For the text-containing cell, return its midpoint in [X, Y] coordinate format. 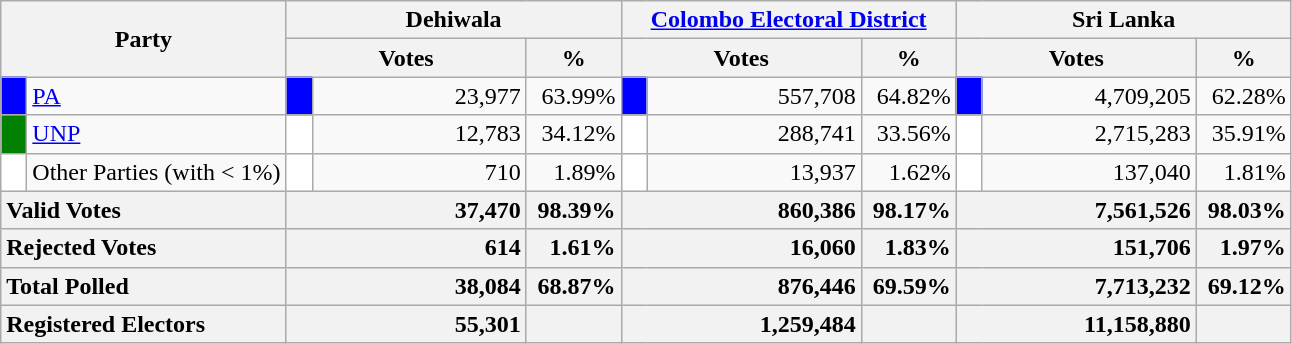
13,937 [754, 172]
4,709,205 [1089, 96]
860,386 [741, 210]
69.59% [908, 286]
Registered Electors [144, 324]
98.17% [908, 210]
55,301 [406, 324]
1.83% [908, 248]
288,741 [754, 134]
12,783 [419, 134]
1.81% [1244, 172]
Valid Votes [144, 210]
98.03% [1244, 210]
1.97% [1244, 248]
614 [406, 248]
64.82% [908, 96]
876,446 [741, 286]
63.99% [574, 96]
Total Polled [144, 286]
137,040 [1089, 172]
38,084 [406, 286]
62.28% [1244, 96]
151,706 [1076, 248]
Rejected Votes [144, 248]
34.12% [574, 134]
Other Parties (with < 1%) [156, 172]
33.56% [908, 134]
UNP [156, 134]
7,713,232 [1076, 286]
1.89% [574, 172]
16,060 [741, 248]
69.12% [1244, 286]
2,715,283 [1089, 134]
68.87% [574, 286]
37,470 [406, 210]
Sri Lanka [1124, 20]
Dehiwala [454, 20]
Colombo Electoral District [788, 20]
1,259,484 [741, 324]
710 [419, 172]
7,561,526 [1076, 210]
35.91% [1244, 134]
98.39% [574, 210]
1.62% [908, 172]
PA [156, 96]
1.61% [574, 248]
Party [144, 39]
557,708 [754, 96]
11,158,880 [1076, 324]
23,977 [419, 96]
